Output the (x, y) coordinate of the center of the cell containing the given text.  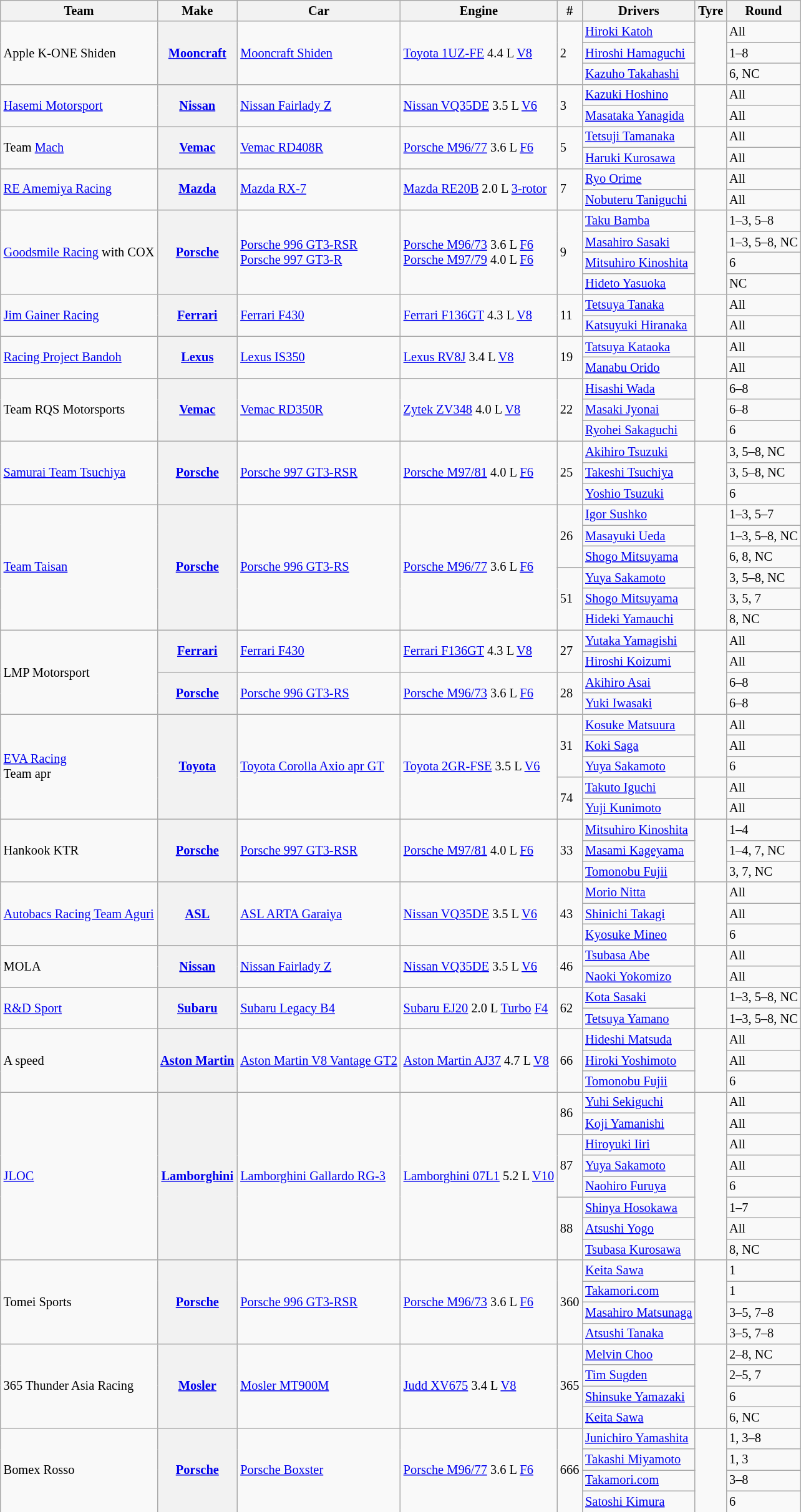
RE Amemiya Racing (79, 190)
Make (197, 11)
Akihiro Tsuzuki (639, 452)
Round (764, 11)
Subaru (197, 1008)
7 (570, 190)
Samurai Team Tsuchiya (79, 473)
365 Thunder Asia Racing (79, 1386)
Hiroshi Koizumi (639, 662)
Hiroshi Hamaguchi (639, 53)
Autobacs Racing Team Aguri (79, 913)
Subaru Legacy B4 (318, 1008)
Porsche 996 GT3-RSRPorsche 997 GT3-R (318, 252)
2 (570, 52)
Vemac RD350R (318, 409)
Haruki Kurosawa (639, 158)
Atsushi Tanaka (639, 1334)
Hideto Yasuoka (639, 284)
Tomei Sports (79, 1302)
9 (570, 252)
Kazuho Takahashi (639, 74)
Taku Bamba (639, 221)
Naohiro Furuya (639, 1186)
Masayuki Ueda (639, 536)
ASL (197, 913)
Toyota 1UZ-FE 4.4 L V8 (479, 52)
Hideki Yamauchi (639, 619)
Hisashi Wada (639, 389)
Tsubasa Kurosawa (639, 1249)
Vemac RD408R (318, 147)
1–3, 5–8 (764, 221)
Drivers (639, 11)
33 (570, 851)
Engine (479, 11)
Toyota Corolla Axio apr GT (318, 767)
ASL ARTA Garaiya (318, 913)
Koji Yamanishi (639, 1123)
Nobuteru Taniguchi (639, 200)
Kyosuke Mineo (639, 934)
Hideshi Matsuda (639, 1040)
Shinya Hosokawa (639, 1208)
Shinichi Takagi (639, 914)
Lexus RV8J 3.4 L V8 (479, 357)
Atsushi Yogo (639, 1228)
Mazda RE20B 2.0 L 3-rotor (479, 190)
66 (570, 1060)
Hiroki Yoshimoto (639, 1060)
Ryohei Sakaguchi (639, 430)
1–3, 5–7 (764, 515)
3, 5, 7 (764, 599)
666 (570, 1470)
Jim Gainer Racing (79, 316)
Takashi Miyamoto (639, 1460)
Masaki Jyonai (639, 410)
Aston Martin (197, 1060)
Porsche 996 GT3-RSR (318, 1302)
19 (570, 357)
43 (570, 913)
1–7 (764, 1208)
Ryo Orime (639, 179)
Mosler (197, 1386)
3, 7, NC (764, 871)
Manabu Orido (639, 367)
11 (570, 316)
Lexus IS350 (318, 357)
Apple K-ONE Shiden (79, 52)
Lamborghini (197, 1175)
1, 3 (764, 1460)
Zytek ZV348 4.0 L V8 (479, 409)
Tim Sugden (639, 1375)
Mooncraft (197, 52)
Lamborghini Gallardo RG-3 (318, 1175)
Kazuki Hoshino (639, 95)
25 (570, 473)
Mazda (197, 190)
74 (570, 798)
Hasemi Motorsport (79, 105)
Tsubasa Abe (639, 956)
LMP Motorsport (79, 672)
Toyota 2GR-FSE 3.5 L V6 (479, 767)
62 (570, 1008)
Toyota (197, 767)
Masami Kageyama (639, 851)
Team Taisan (79, 567)
86 (570, 1113)
Team (79, 11)
88 (570, 1229)
Yuki Iwasaki (639, 704)
Yutaka Yamagishi (639, 641)
Bomex Rosso (79, 1470)
Masataka Yanagida (639, 116)
Junichiro Yamashita (639, 1438)
46 (570, 966)
27 (570, 651)
Judd XV675 3.4 L V8 (479, 1386)
Mooncraft Shiden (318, 52)
51 (570, 599)
Morio Nitta (639, 893)
Satoshi Kimura (639, 1501)
Yoshio Tsuzuki (639, 493)
EVA RacingTeam apr (79, 767)
2–5, 7 (764, 1375)
5 (570, 147)
Porsche M96/73 3.6 L F6Porsche M97/79 4.0 L F6 (479, 252)
Tetsuya Tanaka (639, 305)
Lexus (197, 357)
Mosler MT900M (318, 1386)
28 (570, 692)
Team RQS Motorsports (79, 409)
1–4 (764, 830)
Melvin Choo (639, 1354)
Subaru EJ20 2.0 L Turbo F4 (479, 1008)
87 (570, 1165)
Katsuyuki Hiranaka (639, 326)
Car (318, 11)
Tetsuji Tamanaka (639, 137)
JLOC (79, 1175)
3 (570, 105)
MOLA (79, 966)
Kosuke Matsuura (639, 725)
# (570, 11)
Mazda RX-7 (318, 190)
Kota Sasaki (639, 997)
1–8 (764, 53)
Akihiro Asai (639, 682)
Masahiro Sasaki (639, 242)
Hiroyuki Iiri (639, 1145)
3–8 (764, 1480)
Masahiro Matsunaga (639, 1312)
Racing Project Bandoh (79, 357)
Igor Sushko (639, 515)
NC (764, 284)
Shinsuke Yamazaki (639, 1397)
Yuji Kunimoto (639, 808)
31 (570, 746)
Goodsmile Racing with COX (79, 252)
Porsche Boxster (318, 1470)
6, 8, NC (764, 556)
365 (570, 1386)
1, 3–8 (764, 1438)
Tetsuya Yamano (639, 1019)
Hankook KTR (79, 851)
26 (570, 535)
Koki Saga (639, 745)
22 (570, 409)
Takeshi Tsuchiya (639, 473)
Aston Martin AJ37 4.7 L V8 (479, 1060)
Yuhi Sekiguchi (639, 1102)
Tatsuya Kataoka (639, 347)
Tyre (711, 11)
2–8, NC (764, 1354)
1–4, 7, NC (764, 851)
Hiroki Katoh (639, 32)
Team Mach (79, 147)
Lamborghini 07L1 5.2 L V10 (479, 1175)
Takuto Iguchi (639, 788)
360 (570, 1302)
Naoki Yokomizo (639, 977)
R&D Sport (79, 1008)
A speed (79, 1060)
Aston Martin V8 Vantage GT2 (318, 1060)
